Scan for the cell matching the given text and deliver its (x, y) coordinate at center. 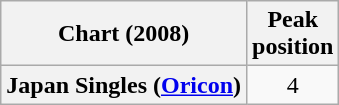
Japan Singles (Oricon) (124, 85)
4 (293, 85)
Chart (2008) (124, 34)
Peakposition (293, 34)
